Identify which cell holds the provided text, then report its [X, Y] central coordinate. 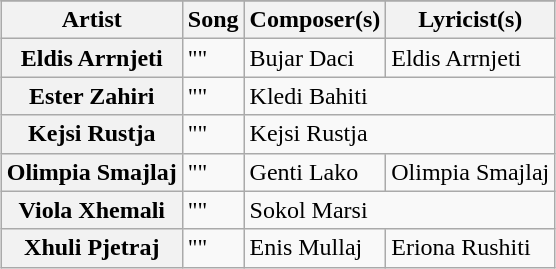
Xhuli Pjetraj [92, 248]
Composer(s) [315, 20]
Viola Xhemali [92, 210]
Eriona Rushiti [470, 248]
Sokol Marsi [400, 210]
Enis Mullaj [315, 248]
Genti Lako [315, 172]
Song [213, 20]
Kledi Bahiti [400, 96]
Bujar Daci [315, 58]
Lyricist(s) [470, 20]
Ester Zahiri [92, 96]
Artist [92, 20]
